Extract the (x, y) coordinate from the center of the cell holding the provided text.  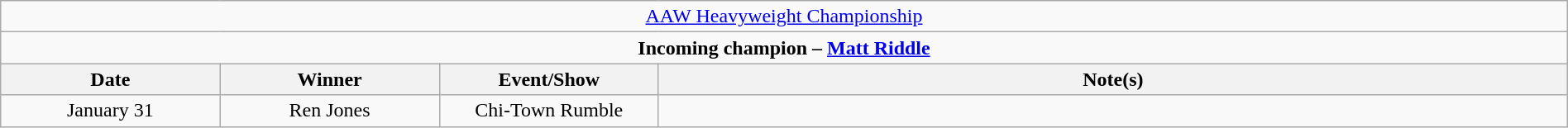
AAW Heavyweight Championship (784, 17)
Winner (329, 79)
Incoming champion – Matt Riddle (784, 48)
Event/Show (549, 79)
Date (111, 79)
Ren Jones (329, 111)
Note(s) (1113, 79)
January 31 (111, 111)
Chi-Town Rumble (549, 111)
